Locate the cell with the specified text and output its (x, y) center coordinate. 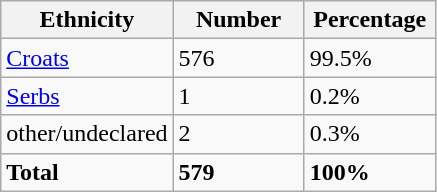
Ethnicity (87, 20)
579 (238, 172)
2 (238, 134)
1 (238, 96)
99.5% (370, 58)
Percentage (370, 20)
0.2% (370, 96)
576 (238, 58)
Number (238, 20)
0.3% (370, 134)
Serbs (87, 96)
Total (87, 172)
Croats (87, 58)
100% (370, 172)
other/undeclared (87, 134)
